For the text-containing cell, return its midpoint in [x, y] coordinate format. 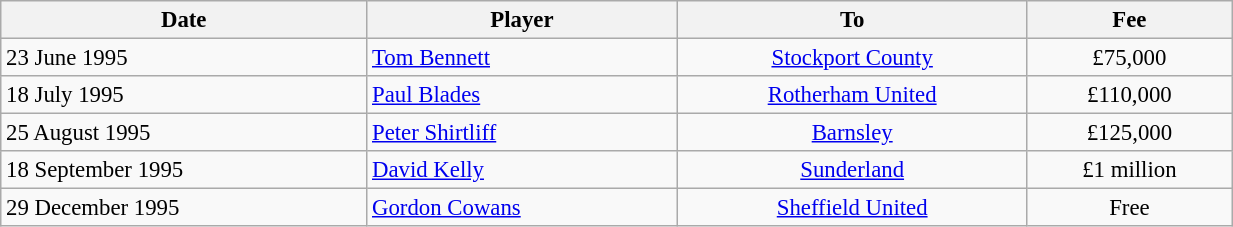
Sunderland [852, 170]
Free [1130, 208]
25 August 1995 [184, 133]
£75,000 [1130, 58]
Paul Blades [522, 95]
Date [184, 20]
Fee [1130, 20]
Peter Shirtliff [522, 133]
29 December 1995 [184, 208]
Sheffield United [852, 208]
18 July 1995 [184, 95]
Barnsley [852, 133]
£1 million [1130, 170]
Rotherham United [852, 95]
£110,000 [1130, 95]
David Kelly [522, 170]
Gordon Cowans [522, 208]
18 September 1995 [184, 170]
Player [522, 20]
23 June 1995 [184, 58]
Stockport County [852, 58]
Tom Bennett [522, 58]
£125,000 [1130, 133]
To [852, 20]
